Locate the cell with the specified text and output its (X, Y) center coordinate. 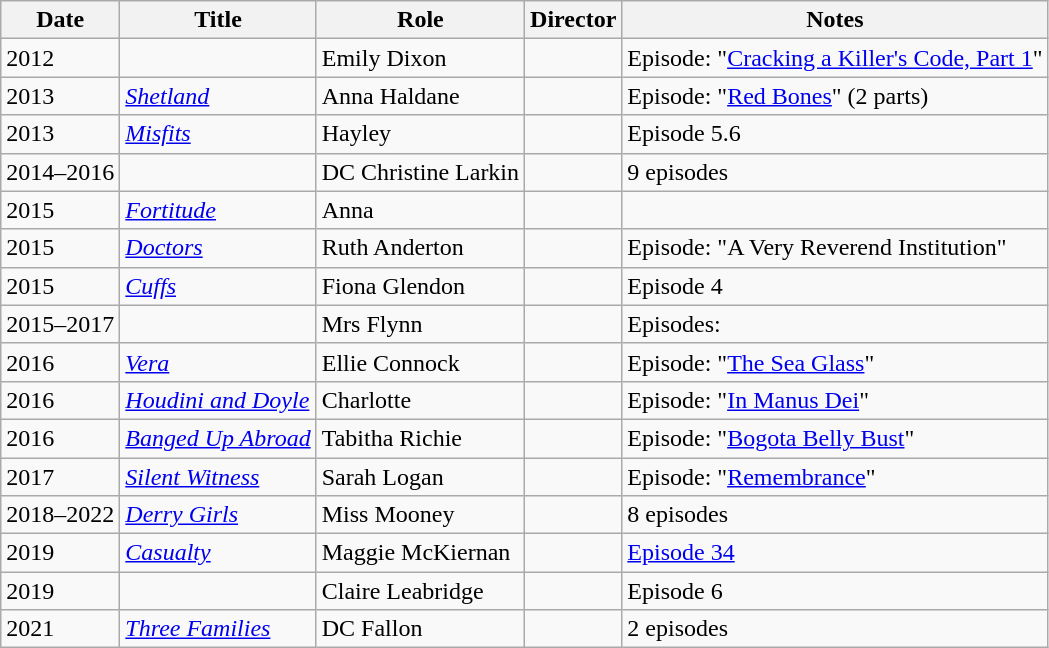
Mrs Flynn (420, 324)
Episode 34 (835, 553)
Misfits (218, 134)
Notes (835, 20)
Episode: "Remembrance" (835, 477)
Director (574, 20)
Miss Mooney (420, 515)
Episodes: (835, 324)
2021 (60, 629)
DC Christine Larkin (420, 172)
8 episodes (835, 515)
Anna (420, 210)
Sarah Logan (420, 477)
Episode 4 (835, 286)
2015–2017 (60, 324)
Three Families (218, 629)
Anna Haldane (420, 96)
Episode: "Bogota Belly Bust" (835, 438)
Silent Witness (218, 477)
Hayley (420, 134)
2017 (60, 477)
Maggie McKiernan (420, 553)
Title (218, 20)
Episode: "Cracking a Killer's Code, Part 1" (835, 58)
2012 (60, 58)
Doctors (218, 248)
Tabitha Richie (420, 438)
Claire Leabridge (420, 591)
Date (60, 20)
Ruth Anderton (420, 248)
Episode: "Red Bones" (2 parts) (835, 96)
Cuffs (218, 286)
Episode: "A Very Reverend Institution" (835, 248)
Episode: "In Manus Dei" (835, 400)
Episode 6 (835, 591)
9 episodes (835, 172)
Episode: "The Sea Glass" (835, 362)
2 episodes (835, 629)
Ellie Connock (420, 362)
Derry Girls (218, 515)
Vera (218, 362)
Banged Up Abroad (218, 438)
Fortitude (218, 210)
Episode 5.6 (835, 134)
Fiona Glendon (420, 286)
Shetland (218, 96)
Emily Dixon (420, 58)
Houdini and Doyle (218, 400)
Role (420, 20)
Charlotte (420, 400)
2014–2016 (60, 172)
2018–2022 (60, 515)
DC Fallon (420, 629)
Casualty (218, 553)
